Scan for the cell matching the given text and deliver its (X, Y) coordinate at center. 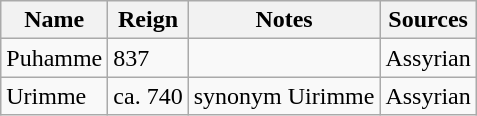
Reign (148, 20)
837 (148, 58)
Urimme (54, 96)
ca. 740 (148, 96)
synonym Uirimme (284, 96)
Notes (284, 20)
Sources (428, 20)
Name (54, 20)
Puhamme (54, 58)
